Output the (x, y) coordinate of the center of the cell containing the given text.  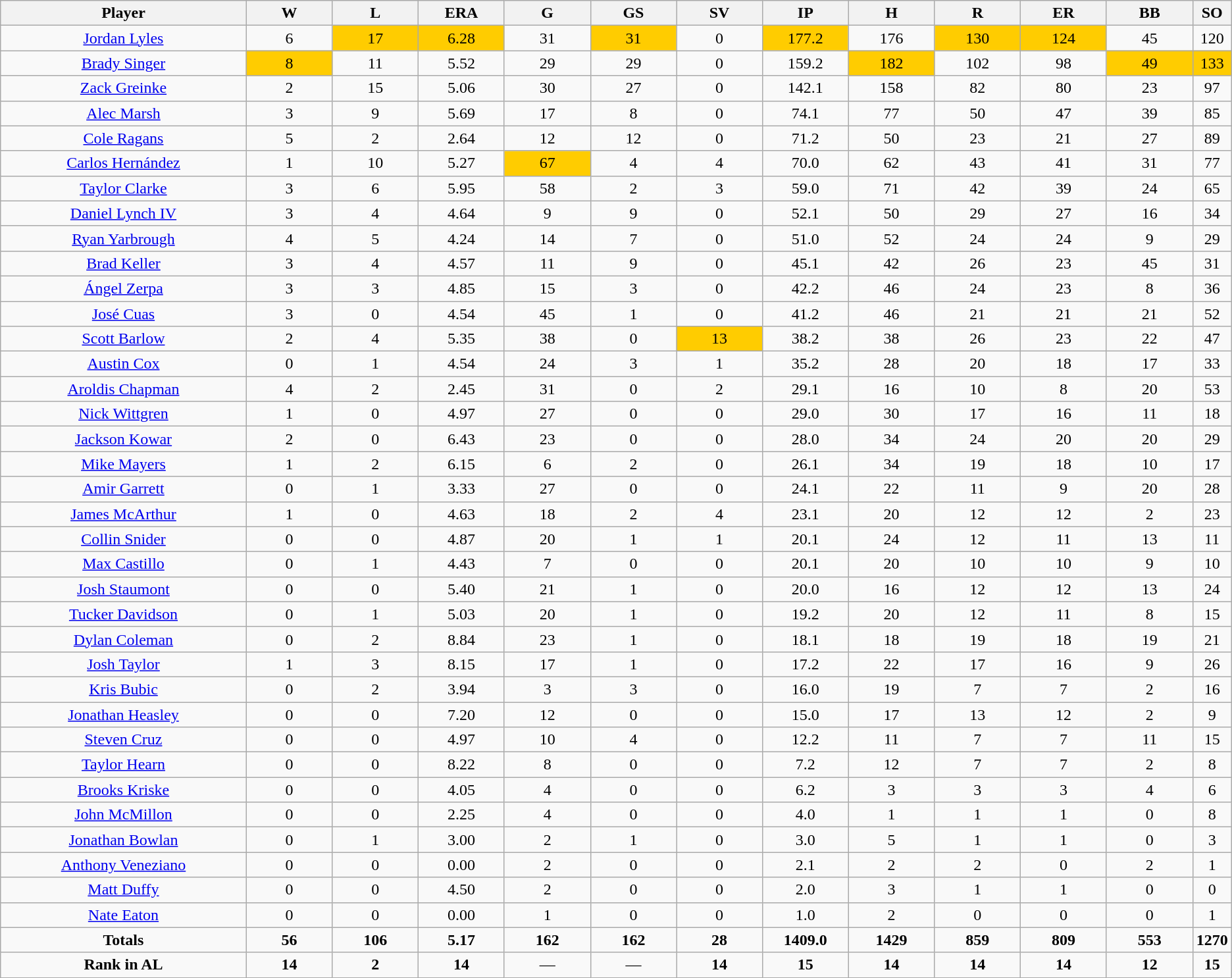
2.64 (462, 138)
Brady Singer (124, 63)
74.1 (806, 113)
7.2 (806, 765)
29.1 (806, 389)
Brad Keller (124, 263)
R (978, 13)
158 (891, 88)
102 (978, 63)
Max Castillo (124, 564)
5.35 (462, 339)
41.2 (806, 314)
8.15 (462, 664)
120 (1212, 38)
Cole Ragans (124, 138)
5.17 (462, 940)
16.0 (806, 689)
L (375, 13)
5.69 (462, 113)
1429 (891, 940)
Brooks Kriske (124, 790)
5.27 (462, 163)
Ryan Yarbrough (124, 238)
3.00 (462, 840)
4.0 (806, 815)
98 (1064, 63)
43 (978, 163)
133 (1212, 63)
1.0 (806, 915)
809 (1064, 940)
Dylan Coleman (124, 639)
Steven Cruz (124, 740)
Jonathan Bowlan (124, 840)
85 (1212, 113)
4.50 (462, 890)
4.64 (462, 213)
SV (720, 13)
52.1 (806, 213)
4.43 (462, 564)
SO (1212, 13)
Josh Taylor (124, 664)
4.57 (462, 263)
553 (1149, 940)
33 (1212, 364)
6.2 (806, 790)
65 (1212, 188)
130 (978, 38)
James McArthur (124, 514)
42.2 (806, 288)
59.0 (806, 188)
3.0 (806, 840)
Austin Cox (124, 364)
Anthony Veneziano (124, 865)
Jordan Lyles (124, 38)
ERA (462, 13)
Mike Mayers (124, 464)
IP (806, 13)
28.0 (806, 439)
53 (1212, 389)
142.1 (806, 88)
Aroldis Chapman (124, 389)
1270 (1212, 940)
4.87 (462, 539)
5.06 (462, 88)
70.0 (806, 163)
18.1 (806, 639)
W (290, 13)
Taylor Clarke (124, 188)
2.25 (462, 815)
Zack Greinke (124, 88)
Tucker Davidson (124, 614)
859 (978, 940)
Scott Barlow (124, 339)
Jackson Kowar (124, 439)
45.1 (806, 263)
159.2 (806, 63)
26.1 (806, 464)
17.2 (806, 664)
38.2 (806, 339)
G (548, 13)
Taylor Hearn (124, 765)
124 (1064, 38)
51.0 (806, 238)
José Cuas (124, 314)
182 (891, 63)
ER (1064, 13)
177.2 (806, 38)
58 (548, 188)
29.0 (806, 414)
Totals (124, 940)
John McMillon (124, 815)
Jonathan Heasley (124, 714)
5.03 (462, 614)
Josh Staumont (124, 589)
5.52 (462, 63)
H (891, 13)
Carlos Hernández (124, 163)
Amir Garrett (124, 489)
12.2 (806, 740)
7.20 (462, 714)
1409.0 (806, 940)
3.94 (462, 689)
4.85 (462, 288)
4.24 (462, 238)
176 (891, 38)
Nate Eaton (124, 915)
Rank in AL (124, 965)
97 (1212, 88)
3.33 (462, 489)
6.15 (462, 464)
35.2 (806, 364)
24.1 (806, 489)
62 (891, 163)
106 (375, 940)
Daniel Lynch IV (124, 213)
6.43 (462, 439)
2.0 (806, 890)
Nick Wittgren (124, 414)
6.28 (462, 38)
Player (124, 13)
5.40 (462, 589)
Matt Duffy (124, 890)
Kris Bubic (124, 689)
4.63 (462, 514)
19.2 (806, 614)
56 (290, 940)
4.05 (462, 790)
GS (633, 13)
49 (1149, 63)
5.95 (462, 188)
41 (1064, 163)
23.1 (806, 514)
Collin Snider (124, 539)
8.22 (462, 765)
89 (1212, 138)
2.1 (806, 865)
82 (978, 88)
20.0 (806, 589)
BB (1149, 13)
67 (548, 163)
71.2 (806, 138)
Alec Marsh (124, 113)
80 (1064, 88)
2.45 (462, 389)
Ángel Zerpa (124, 288)
8.84 (462, 639)
71 (891, 188)
36 (1212, 288)
15.0 (806, 714)
